Locate the cell with the specified text and output its [x, y] center coordinate. 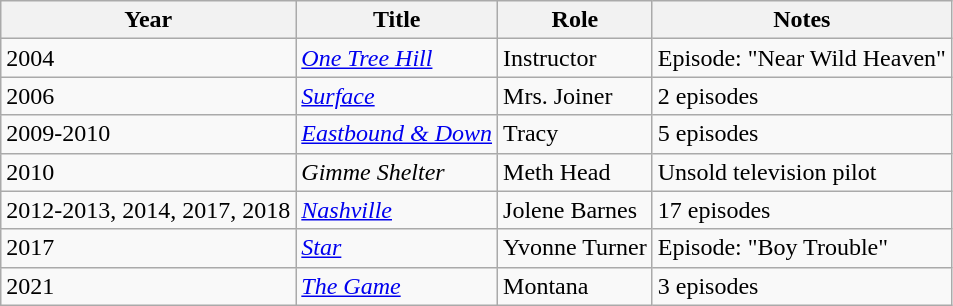
Star [397, 248]
Yvonne Turner [576, 248]
Gimme Shelter [397, 172]
2021 [148, 286]
5 episodes [802, 134]
17 episodes [802, 210]
Mrs. Joiner [576, 96]
Instructor [576, 58]
2017 [148, 248]
2004 [148, 58]
Episode: "Boy Trouble" [802, 248]
Eastbound & Down [397, 134]
2010 [148, 172]
Tracy [576, 134]
Title [397, 20]
2009-2010 [148, 134]
The Game [397, 286]
3 episodes [802, 286]
Meth Head [576, 172]
Year [148, 20]
2 episodes [802, 96]
2012-2013, 2014, 2017, 2018 [148, 210]
Notes [802, 20]
Role [576, 20]
Jolene Barnes [576, 210]
Surface [397, 96]
Unsold television pilot [802, 172]
Nashville [397, 210]
One Tree Hill [397, 58]
Montana [576, 286]
Episode: "Near Wild Heaven" [802, 58]
2006 [148, 96]
